Locate the cell with the specified text and output its (X, Y) center coordinate. 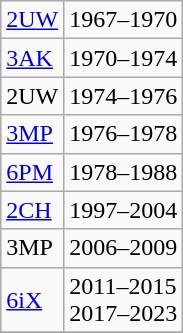
6PM (32, 172)
1976–1978 (124, 134)
3AK (32, 58)
1997–2004 (124, 210)
1967–1970 (124, 20)
1970–1974 (124, 58)
2006–2009 (124, 248)
2011–20152017–2023 (124, 300)
6iX (32, 300)
2CH (32, 210)
1978–1988 (124, 172)
1974–1976 (124, 96)
